Determine the (X, Y) coordinate at the center of the cell enclosing the given text.  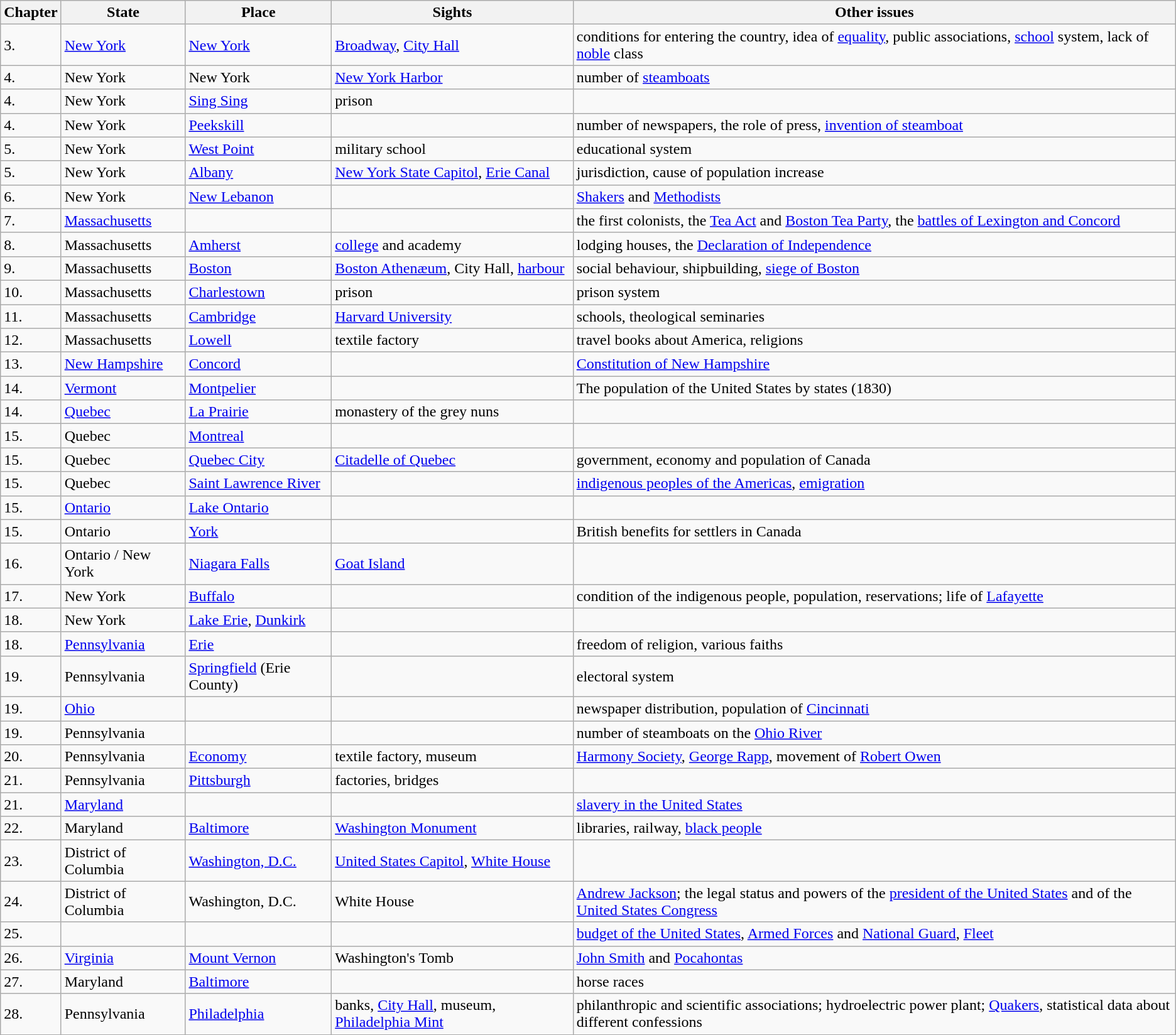
Harmony Society, George Rapp, movement of Robert Owen (874, 757)
16. (31, 564)
25. (31, 934)
Vermont (123, 388)
17. (31, 596)
26. (31, 958)
Philadelphia (259, 1014)
Lowell (259, 340)
Albany (259, 173)
New Hampshire (123, 364)
college and academy (452, 244)
27. (31, 982)
travel books about America, religions (874, 340)
condition of the indigenous people, population, reservations; life of Lafayette (874, 596)
11. (31, 316)
budget of the United States, Armed Forces and National Guard, Fleet (874, 934)
newspaper distribution, population of Cincinnati (874, 708)
jurisdiction, cause of population increase (874, 173)
Boston Athenæum, City Hall, harbour (452, 268)
Montpelier (259, 388)
Ohio (123, 708)
Amherst (259, 244)
Broadway, City Hall (452, 45)
John Smith and Pocahontas (874, 958)
factories, bridges (452, 781)
Chapter (31, 13)
horse races (874, 982)
10. (31, 292)
Boston (259, 268)
6. (31, 197)
3. (31, 45)
Sights (452, 13)
British benefits for settlers in Canada (874, 531)
freedom of religion, various faiths (874, 644)
7. (31, 220)
textile factory, museum (452, 757)
schools, theological seminaries (874, 316)
indigenous peoples of the Americas, emigration (874, 484)
28. (31, 1014)
Pittsburgh (259, 781)
State (123, 13)
educational system (874, 149)
Buffalo (259, 596)
Montreal (259, 436)
La Prairie (259, 412)
monastery of the grey nuns (452, 412)
The population of the United States by states (1830) (874, 388)
9. (31, 268)
Washington Monument (452, 828)
Mount Vernon (259, 958)
slavery in the United States (874, 805)
Citadelle of Quebec (452, 460)
12. (31, 340)
Cambridge (259, 316)
lodging houses, the Declaration of Independence (874, 244)
Quebec City (259, 460)
13. (31, 364)
textile factory (452, 340)
New Lebanon (259, 197)
Charlestown (259, 292)
Niagara Falls (259, 564)
Virginia (123, 958)
number of steamboats on the Ohio River (874, 733)
Economy (259, 757)
United States Capitol, White House (452, 860)
8. (31, 244)
Lake Ontario (259, 507)
conditions for entering the country, idea of equality, public associations, school system, lack of noble class (874, 45)
New York State Capitol, Erie Canal (452, 173)
Lake Erie, Dunkirk (259, 620)
24. (31, 902)
Shakers and Methodists (874, 197)
Concord (259, 364)
Constitution of New Hampshire (874, 364)
banks, City Hall, museum, Philadelphia Mint (452, 1014)
Washington's Tomb (452, 958)
Sing Sing (259, 101)
Saint Lawrence River (259, 484)
Harvard University (452, 316)
electoral system (874, 676)
20. (31, 757)
military school (452, 149)
Place (259, 13)
Andrew Jackson; the legal status and powers of the president of the United States and of the United States Congress (874, 902)
philanthropic and scientific associations; hydroelectric power plant; Quakers, statistical data about different confessions (874, 1014)
social behaviour, shipbuilding, siege of Boston (874, 268)
23. (31, 860)
Other issues (874, 13)
Goat Island (452, 564)
York (259, 531)
the first colonists, the Tea Act and Boston Tea Party, the battles of Lexington and Concord (874, 220)
prison system (874, 292)
number of steamboats (874, 77)
government, economy and population of Canada (874, 460)
libraries, railway, black people (874, 828)
number of newspapers, the role of press, invention of steamboat (874, 125)
22. (31, 828)
Ontario / New York (123, 564)
Springfield (Erie County) (259, 676)
Erie (259, 644)
New York Harbor (452, 77)
West Point (259, 149)
White House (452, 902)
Peekskill (259, 125)
